Scan for the cell matching the given text and deliver its [X, Y] coordinate at center. 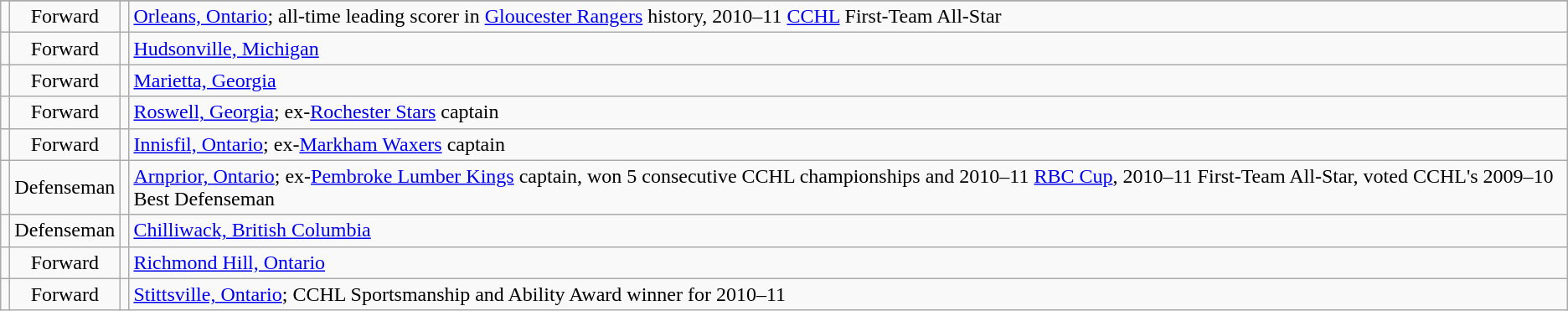
Orleans, Ontario; all-time leading scorer in Gloucester Rangers history, 2010–11 CCHL First-Team All-Star [848, 17]
Innisfil, Ontario; ex-Markham Waxers captain [848, 144]
Chilliwack, British Columbia [848, 231]
Roswell, Georgia; ex-Rochester Stars captain [848, 112]
Hudsonville, Michigan [848, 49]
Marietta, Georgia [848, 80]
Richmond Hill, Ontario [848, 262]
Stittsville, Ontario; CCHL Sportsmanship and Ability Award winner for 2010–11 [848, 294]
